Extract the (X, Y) coordinate from the center of the cell holding the provided text.  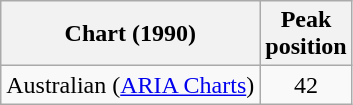
Chart (1990) (130, 34)
Australian (ARIA Charts) (130, 85)
42 (306, 85)
Peakposition (306, 34)
